Determine the [x, y] coordinate at the center of the cell enclosing the given text.  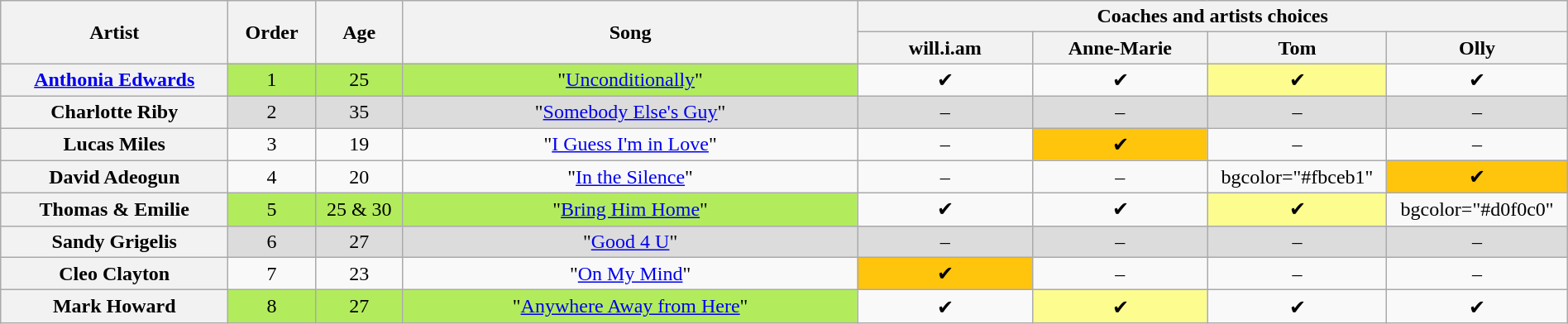
4 [272, 177]
25 & 30 [359, 210]
Song [630, 32]
Sandy Grigelis [114, 241]
David Adeogun [114, 177]
Thomas & Emilie [114, 210]
"On My Mind" [630, 274]
19 [359, 144]
"Unconditionally" [630, 80]
"Bring Him Home" [630, 210]
Olly [1477, 48]
25 [359, 80]
Artist [114, 32]
Anne-Marie [1121, 48]
Lucas Miles [114, 144]
Charlotte Riby [114, 112]
6 [272, 241]
Coaches and artists choices [1212, 17]
"Somebody Else's Guy" [630, 112]
35 [359, 112]
7 [272, 274]
Age [359, 32]
2 [272, 112]
"Anywhere Away from Here" [630, 307]
Order [272, 32]
bgcolor="#d0f0c0" [1477, 210]
Cleo Clayton [114, 274]
will.i.am [945, 48]
5 [272, 210]
3 [272, 144]
20 [359, 177]
"I Guess I'm in Love" [630, 144]
Anthonia Edwards [114, 80]
23 [359, 274]
1 [272, 80]
Mark Howard [114, 307]
Tom [1297, 48]
"In the Silence" [630, 177]
bgcolor="#fbceb1" [1297, 177]
8 [272, 307]
"Good 4 U" [630, 241]
